Find where the given text appears and provide that cell's center as (x, y) coordinate. 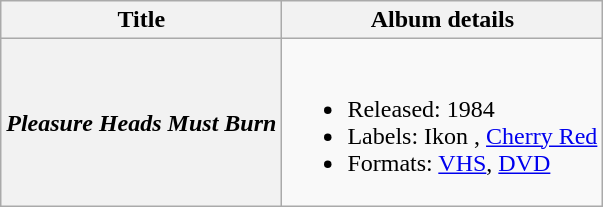
Album details (442, 20)
Title (142, 20)
Released: 1984 Labels: Ikon , Cherry Red Formats: VHS, DVD (442, 122)
Pleasure Heads Must Burn (142, 122)
